Locate the cell with the specified text and output its [X, Y] center coordinate. 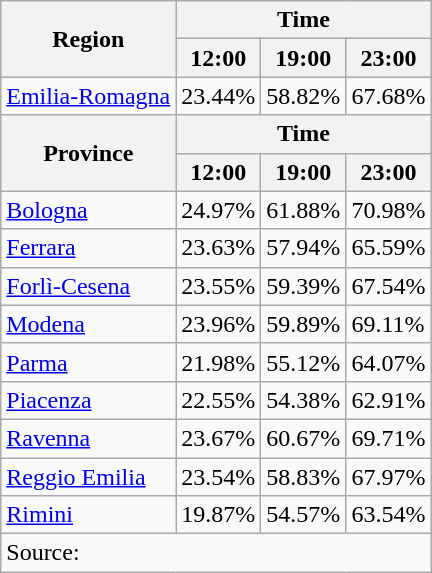
23.44% [218, 96]
59.39% [304, 286]
Bologna [88, 210]
Emilia-Romagna [88, 96]
60.67% [304, 438]
23.67% [218, 438]
67.97% [388, 477]
Modena [88, 324]
Region [88, 39]
22.55% [218, 400]
Reggio Emilia [88, 477]
Source: [216, 553]
Piacenza [88, 400]
57.94% [304, 248]
54.38% [304, 400]
58.82% [304, 96]
58.83% [304, 477]
55.12% [304, 362]
65.59% [388, 248]
64.07% [388, 362]
21.98% [218, 362]
Ferrara [88, 248]
23.63% [218, 248]
Province [88, 153]
54.57% [304, 515]
23.54% [218, 477]
63.54% [388, 515]
67.54% [388, 286]
69.71% [388, 438]
19.87% [218, 515]
67.68% [388, 96]
62.91% [388, 400]
Rimini [88, 515]
Ravenna [88, 438]
Parma [88, 362]
23.55% [218, 286]
59.89% [304, 324]
24.97% [218, 210]
Forlì-Cesena [88, 286]
61.88% [304, 210]
23.96% [218, 324]
70.98% [388, 210]
69.11% [388, 324]
